Extract the [X, Y] coordinate from the center of the cell holding the provided text.  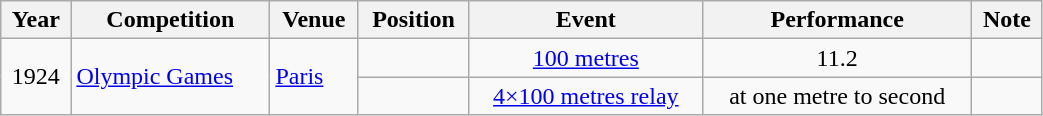
100 metres [586, 58]
Performance [836, 20]
Event [586, 20]
1924 [36, 77]
Year [36, 20]
Olympic Games [170, 77]
Competition [170, 20]
11.2 [836, 58]
Paris [314, 77]
Venue [314, 20]
at one metre to second [836, 96]
4×100 metres relay [586, 96]
Position [414, 20]
Note [1007, 20]
